Pinpoint the cell where the given text exists, returning its (x, y) midpoint coordinate. 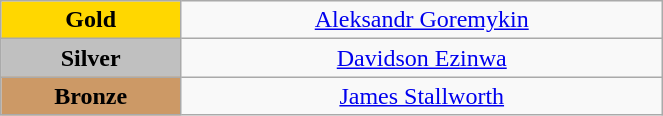
Silver (91, 58)
Bronze (91, 96)
Aleksandr Goremykin (422, 20)
James Stallworth (422, 96)
Davidson Ezinwa (422, 58)
Gold (91, 20)
